Detect which cell encompasses the target text, then output its (x, y) center coordinate. 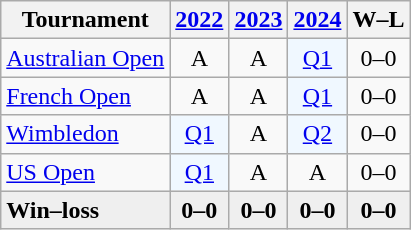
2022 (200, 20)
French Open (86, 96)
Wimbledon (86, 134)
2023 (258, 20)
2024 (318, 20)
Win–loss (86, 210)
W–L (378, 20)
US Open (86, 172)
Tournament (86, 20)
Australian Open (86, 58)
Q2 (318, 134)
